Return [x, y] of the center of cell containing provided text 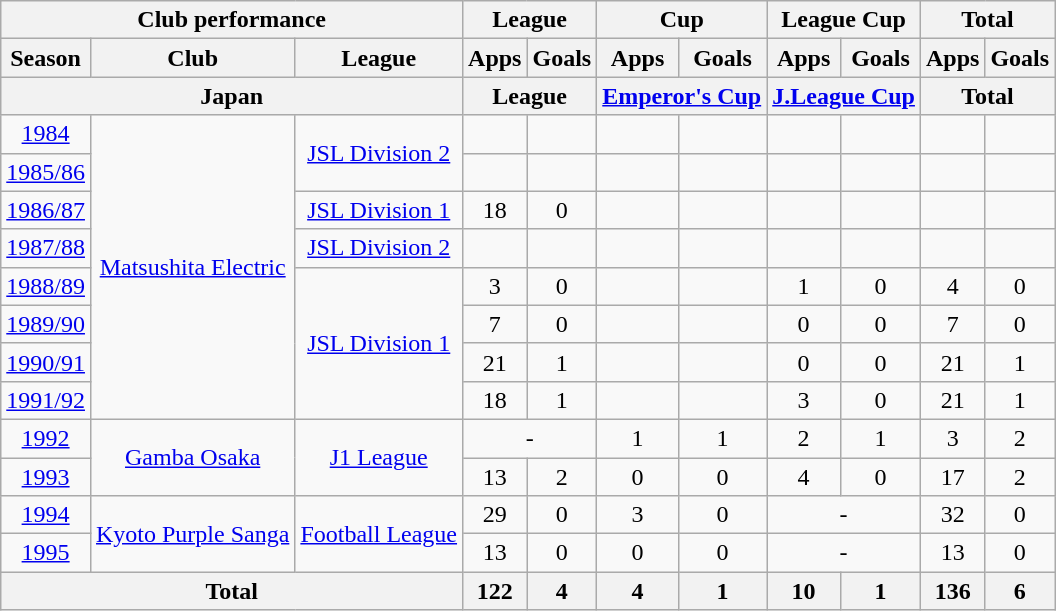
1988/89 [46, 286]
1986/87 [46, 210]
J1 League [379, 457]
1995 [46, 553]
136 [952, 591]
Club [192, 58]
Gamba Osaka [192, 457]
Football League [379, 534]
Season [46, 58]
29 [495, 515]
Cup [682, 20]
1993 [46, 477]
1994 [46, 515]
1989/90 [46, 324]
122 [495, 591]
1984 [46, 134]
1992 [46, 438]
Emperor's Cup [682, 96]
Club performance [232, 20]
1990/91 [46, 362]
1987/88 [46, 248]
Japan [232, 96]
32 [952, 515]
6 [1020, 591]
League Cup [844, 20]
17 [952, 477]
1991/92 [46, 400]
1985/86 [46, 172]
10 [804, 591]
Matsushita Electric [192, 267]
Kyoto Purple Sanga [192, 534]
J.League Cup [844, 96]
